Find where the given text appears and provide that cell's center as (X, Y) coordinate. 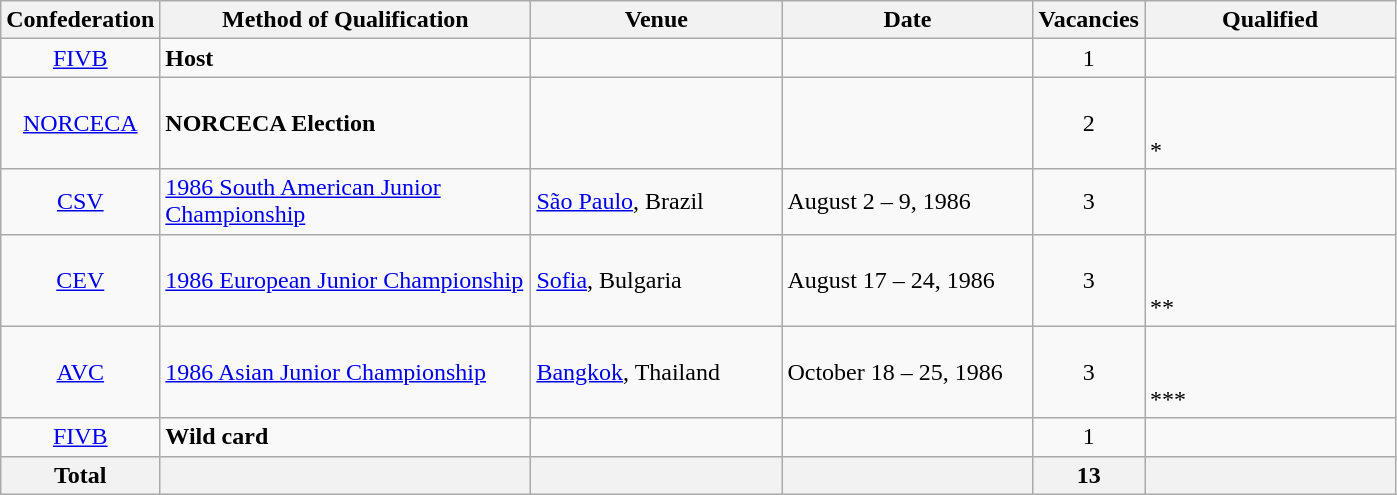
*** (1270, 372)
Venue (656, 20)
NORCECA (80, 123)
* (1270, 123)
São Paulo, Brazil (656, 202)
Wild card (346, 437)
13 (1089, 475)
CEV (80, 280)
Qualified (1270, 20)
Bangkok, Thailand (656, 372)
Date (908, 20)
** (1270, 280)
Host (346, 58)
2 (1089, 123)
CSV (80, 202)
Total (80, 475)
August 2 – 9, 1986 (908, 202)
NORCECA Election (346, 123)
August 17 – 24, 1986 (908, 280)
Sofia, Bulgaria (656, 280)
October 18 – 25, 1986 (908, 372)
Confederation (80, 20)
1986 European Junior Championship (346, 280)
1986 Asian Junior Championship (346, 372)
AVC (80, 372)
Vacancies (1089, 20)
1986 South American Junior Championship (346, 202)
Method of Qualification (346, 20)
